Return the (x, y) coordinate for the center point of the cell that contains the specified text.  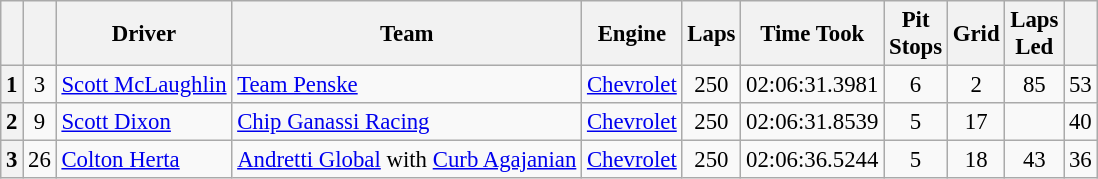
PitStops (916, 34)
LapsLed (1034, 34)
9 (40, 122)
Colton Herta (144, 160)
85 (1034, 85)
26 (40, 160)
1 (12, 85)
Engine (632, 34)
Andretti Global with Curb Agajanian (407, 160)
02:06:31.8539 (812, 122)
43 (1034, 160)
Laps (712, 34)
Team (407, 34)
Chip Ganassi Racing (407, 122)
53 (1080, 85)
6 (916, 85)
36 (1080, 160)
Scott Dixon (144, 122)
Grid (976, 34)
02:06:31.3981 (812, 85)
18 (976, 160)
Scott McLaughlin (144, 85)
Time Took (812, 34)
Team Penske (407, 85)
40 (1080, 122)
02:06:36.5244 (812, 160)
17 (976, 122)
Driver (144, 34)
